Search for the cell housing the specified text and yield its [X, Y] center coordinate. 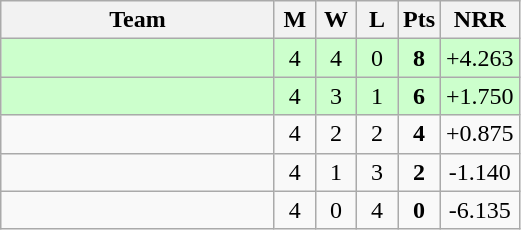
NRR [480, 20]
W [336, 20]
Team [138, 20]
+0.875 [480, 134]
8 [420, 58]
-1.140 [480, 172]
+1.750 [480, 96]
L [376, 20]
M [294, 20]
+4.263 [480, 58]
-6.135 [480, 210]
Pts [420, 20]
6 [420, 96]
